Search for the cell housing the specified text and yield its (x, y) center coordinate. 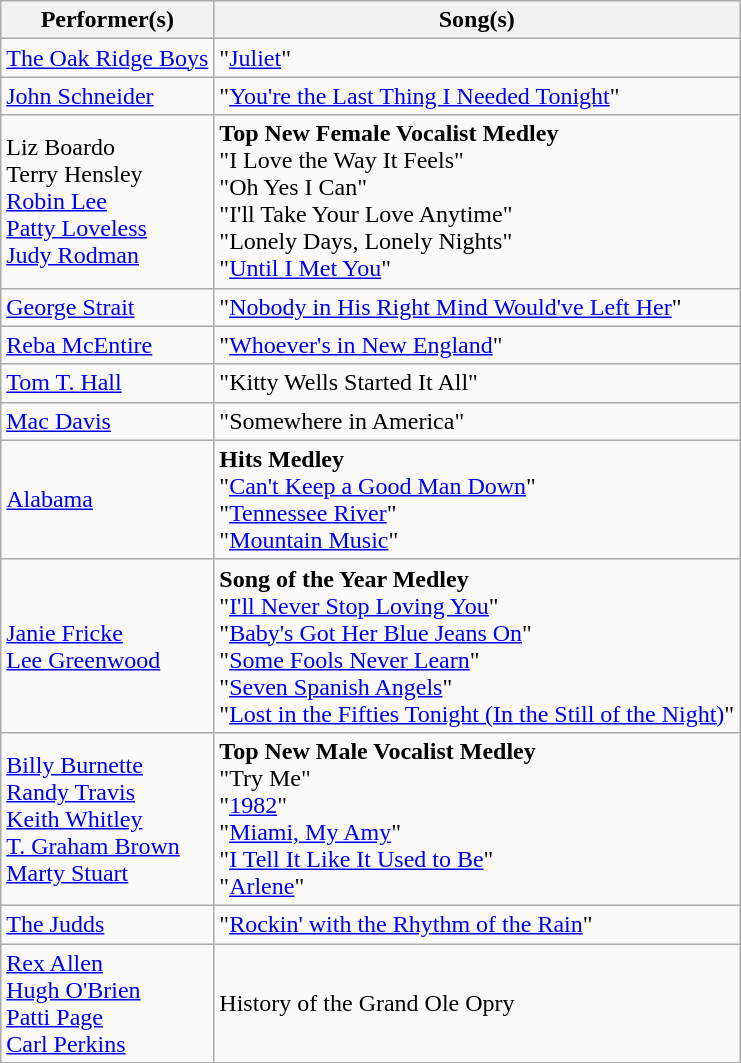
John Schneider (108, 96)
Alabama (108, 500)
The Oak Ridge Boys (108, 58)
George Strait (108, 307)
Reba McEntire (108, 345)
"Rockin' with the Rhythm of the Rain" (477, 924)
"Nobody in His Right Mind Would've Left Her" (477, 307)
"Somewhere in America" (477, 421)
Tom T. Hall (108, 383)
Janie FrickeLee Greenwood (108, 646)
Mac Davis (108, 421)
The Judds (108, 924)
Song(s) (477, 20)
"Juliet" (477, 58)
"Kitty Wells Started It All" (477, 383)
Performer(s) (108, 20)
Top New Male Vocalist Medley"Try Me""1982""Miami, My Amy""I Tell It Like It Used to Be""Arlene" (477, 818)
Rex AllenHugh O'BrienPatti PageCarl Perkins (108, 1004)
Billy BurnetteRandy TravisKeith WhitleyT. Graham BrownMarty Stuart (108, 818)
Hits Medley"Can't Keep a Good Man Down""Tennessee River""Mountain Music" (477, 500)
"Whoever's in New England" (477, 345)
"You're the Last Thing I Needed Tonight" (477, 96)
Liz BoardoTerry HensleyRobin LeePatty LovelessJudy Rodman (108, 202)
Top New Female Vocalist Medley"I Love the Way It Feels""Oh Yes I Can""I'll Take Your Love Anytime""Lonely Days, Lonely Nights""Until I Met You" (477, 202)
History of the Grand Ole Opry (477, 1004)
